Scan for the cell matching the given text and deliver its (X, Y) coordinate at center. 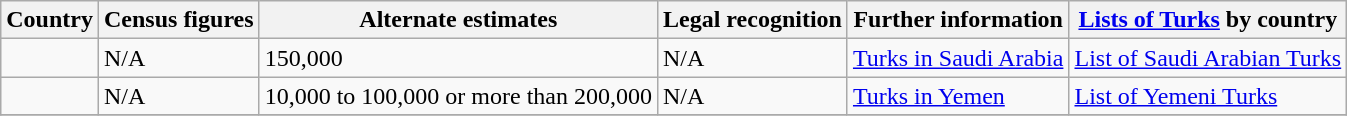
Country (50, 20)
10,000 to 100,000 or more than 200,000 (458, 96)
Turks in Yemen (958, 96)
Further information (958, 20)
List of Saudi Arabian Turks (1208, 58)
Census figures (178, 20)
Alternate estimates (458, 20)
Legal recognition (752, 20)
List of Yemeni Turks (1208, 96)
Lists of Turks by country (1208, 20)
Turks in Saudi Arabia (958, 58)
150,000 (458, 58)
